For the text-containing cell, return its midpoint in (X, Y) coordinate format. 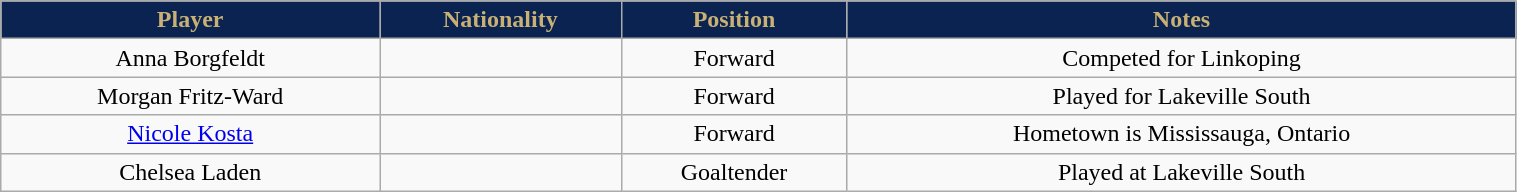
Chelsea Laden (190, 172)
Anna Borgfeldt (190, 58)
Played at Lakeville South (1182, 172)
Nationality (500, 20)
Goaltender (734, 172)
Player (190, 20)
Hometown is Mississauga, Ontario (1182, 134)
Morgan Fritz-Ward (190, 96)
Notes (1182, 20)
Nicole Kosta (190, 134)
Played for Lakeville South (1182, 96)
Position (734, 20)
Competed for Linkoping (1182, 58)
